Provide the [X, Y] coordinate of the cell's center where the given text is located.  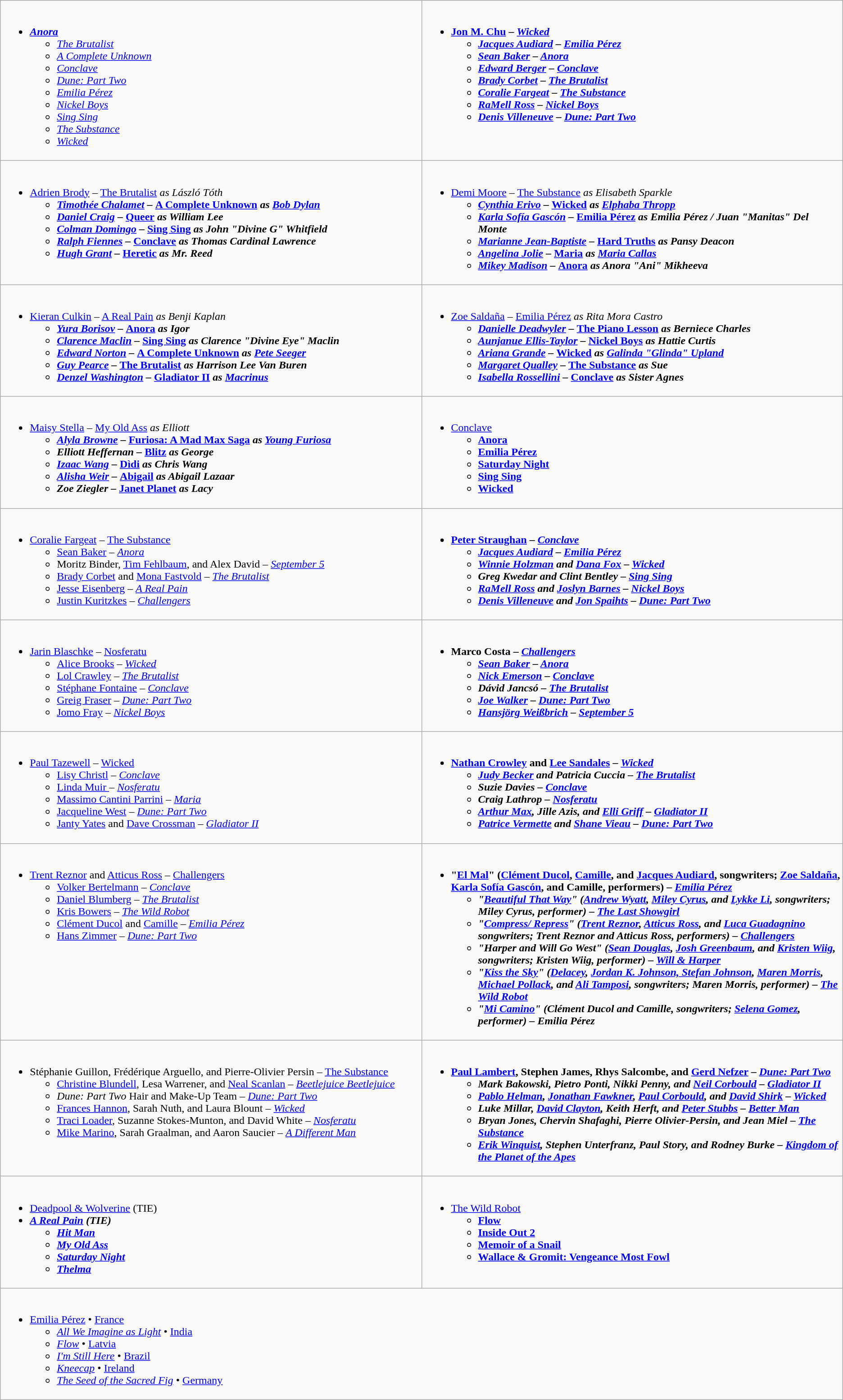
ConclaveAnoraEmilia PérezSaturday NightSing SingWicked [632, 452]
Emilia Pérez • FranceAll We Imagine as Light • IndiaFlow • LatviaI'm Still Here • BrazilKneecap • IrelandThe Seed of the Sacred Fig • Germany [421, 1344]
AnoraThe BrutalistA Complete UnknownConclaveDune: Part TwoEmilia PérezNickel BoysSing SingThe SubstanceWicked [211, 81]
Deadpool & Wolverine (TIE)A Real Pain (TIE)Hit ManMy Old AssSaturday NightThelma [211, 1232]
The Wild RobotFlowInside Out 2Memoir of a SnailWallace & Gromit: Vengeance Most Fowl [632, 1232]
